Capture the cell that displays the provided text and extract its [X, Y] central coordinate. 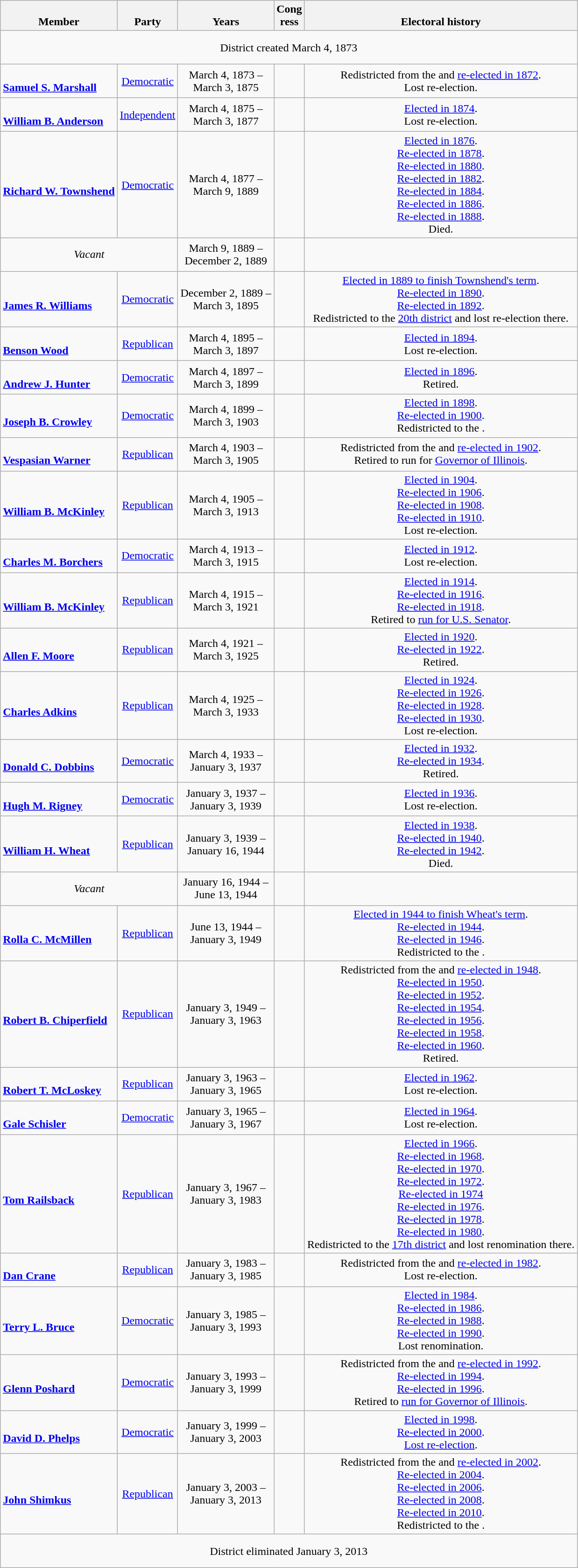
January 3, 1963 –January 3, 1965 [226, 1084]
Elected in 1938.Re-elected in 1940.Re-elected in 1942.Died. [441, 844]
Charles Adkins [59, 705]
January 16, 1944 – June 13, 1944 [226, 888]
Andrew J. Hunter [59, 377]
Richard W. Townshend [59, 185]
Charles M. Borchers [59, 556]
March 4, 1925 –March 3, 1933 [226, 705]
January 3, 1965 –January 3, 1967 [226, 1117]
David D. Phelps [59, 1432]
Rolla C. McMillen [59, 933]
Elected in 1894.Lost re-election. [441, 344]
March 4, 1903 –March 3, 1905 [226, 454]
January 3, 1967 –January 3, 1983 [226, 1193]
January 3, 2003 –January 3, 2013 [226, 1494]
James R. Williams [59, 299]
William H. Wheat [59, 844]
Elected in 1898.Re-elected in 1900.Redistricted to the . [441, 416]
Hugh M. Rigney [59, 799]
Samuel S. Marshall [59, 81]
Vespasian Warner [59, 454]
Member [59, 16]
Dan Crane [59, 1270]
Elected in 1984.Re-elected in 1986.Re-elected in 1988.Re-elected in 1990.Lost renomination. [441, 1321]
March 4, 1933 –January 3, 1937 [226, 761]
January 3, 1983 –January 3, 1985 [226, 1270]
Elected in 1874.Lost re-election. [441, 115]
District created March 4, 1873 [289, 48]
Years [226, 16]
Donald C. Dobbins [59, 761]
John Shimkus [59, 1494]
March 4, 1895 –March 3, 1897 [226, 344]
March 4, 1913 –March 3, 1915 [226, 556]
Benson Wood [59, 344]
Elected in 1944 to finish Wheat's term.Re-elected in 1944.Re-elected in 1946.Redistricted to the . [441, 933]
District eliminated January 3, 2013 [289, 1551]
January 3, 1939 –January 16, 1944 [226, 844]
Redistricted from the and re-elected in 2002.Re-elected in 2004.Re-elected in 2006.Re-elected in 2008.Re-elected in 2010.Redistricted to the . [441, 1494]
January 3, 1993 –January 3, 1999 [226, 1383]
Tom Railsback [59, 1193]
March 4, 1915 –March 3, 1921 [226, 601]
January 3, 1937 –January 3, 1939 [226, 799]
Allen F. Moore [59, 650]
January 3, 1999 –January 3, 2003 [226, 1432]
March 4, 1905 –March 3, 1913 [226, 505]
Redistricted from the and re-elected in 1872.Lost re-election. [441, 81]
William B. Anderson [59, 115]
Elected in 1962.Lost re-election. [441, 1084]
Robert T. McLoskey [59, 1084]
January 3, 1985 –January 3, 1993 [226, 1321]
Terry L. Bruce [59, 1321]
Independent [148, 115]
June 13, 1944 –January 3, 1949 [226, 933]
March 4, 1897 –March 3, 1899 [226, 377]
Redistricted from the and re-elected in 1992.Re-elected in 1994.Re-elected in 1996.Retired to run for Governor of Illinois. [441, 1383]
Elected in 1998.Re-elected in 2000.Lost re-election. [441, 1432]
March 9, 1889 – December 2, 1889 [226, 255]
March 4, 1875 –March 3, 1877 [226, 115]
Elected in 1964.Lost re-election. [441, 1117]
Congress [289, 16]
Elected in 1896.Retired. [441, 377]
Elected in 1912.Lost re-election. [441, 556]
Elected in 1920.Re-elected in 1922.Retired. [441, 650]
Party [148, 16]
December 2, 1889 –March 3, 1895 [226, 299]
Joseph B. Crowley [59, 416]
January 3, 1949 –January 3, 1963 [226, 1014]
Elected in 1932.Re-elected in 1934.Retired. [441, 761]
March 4, 1877 –March 9, 1889 [226, 185]
Redistricted from the and re-elected in 1982.Lost re-election. [441, 1270]
Elected in 1936.Lost re-election. [441, 799]
March 4, 1873 –March 3, 1875 [226, 81]
March 4, 1921 –March 3, 1925 [226, 650]
Elected in 1924.Re-elected in 1926.Re-elected in 1928.Re-elected in 1930.Lost re-election. [441, 705]
Gale Schisler [59, 1117]
Elected in 1889 to finish Townshend's term.Re-elected in 1890.Re-elected in 1892.Redistricted to the 20th district and lost re-election there. [441, 299]
Elected in 1904.Re-elected in 1906.Re-elected in 1908.Re-elected in 1910.Lost re-election. [441, 505]
Redistricted from the and re-elected in 1902.Retired to run for Governor of Illinois. [441, 454]
Glenn Poshard [59, 1383]
Elected in 1914.Re-elected in 1916.Re-elected in 1918.Retired to run for U.S. Senator. [441, 601]
Robert B. Chiperfield [59, 1014]
Electoral history [441, 16]
Elected in 1876.Re-elected in 1878.Re-elected in 1880.Re-elected in 1882.Re-elected in 1884.Re-elected in 1886.Re-elected in 1888.Died. [441, 185]
March 4, 1899 –March 3, 1903 [226, 416]
